Extract the [X, Y] coordinate from the center of the cell holding the provided text.  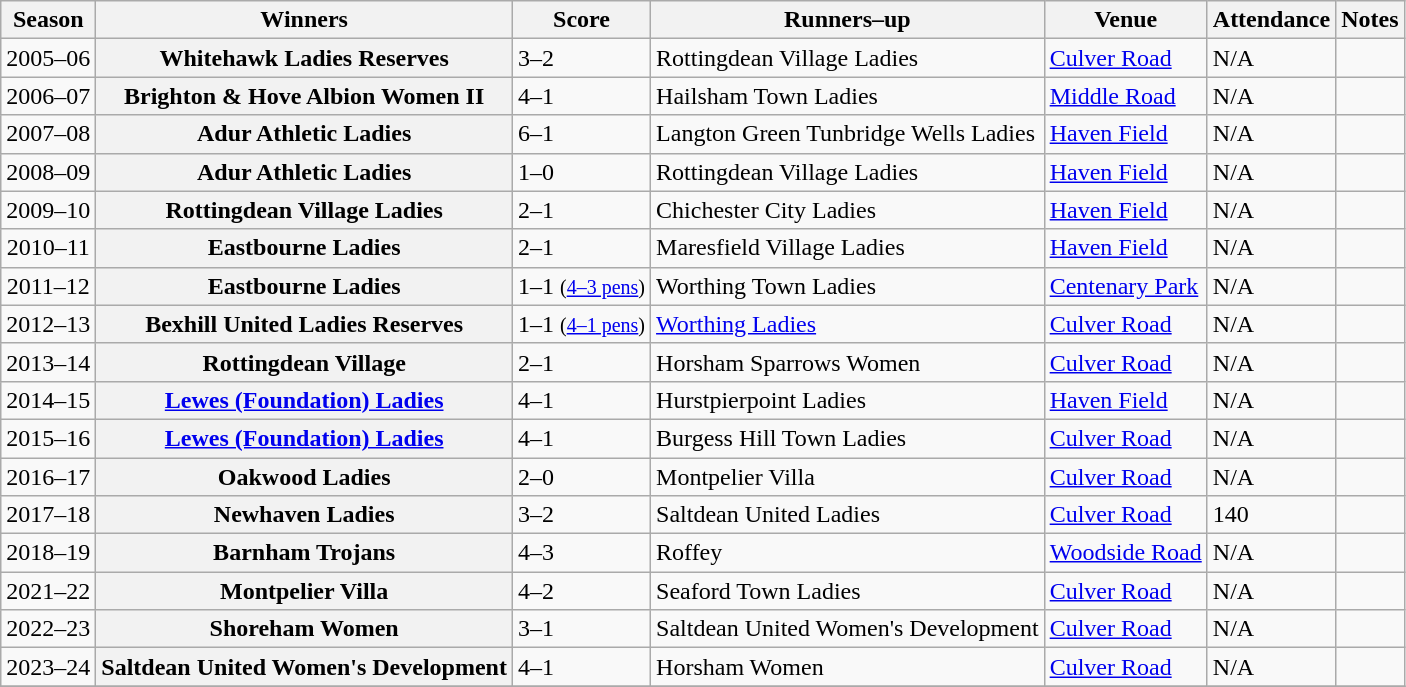
Middle Road [1126, 96]
2011–12 [48, 286]
Woodside Road [1126, 553]
Venue [1126, 20]
Whitehawk Ladies Reserves [304, 58]
Notes [1370, 20]
4–3 [581, 553]
2005–06 [48, 58]
2014–15 [48, 400]
2021–22 [48, 591]
2018–19 [48, 553]
Horsham Women [848, 667]
Saltdean United Ladies [848, 515]
6–1 [581, 134]
Worthing Ladies [848, 324]
Worthing Town Ladies [848, 286]
Oakwood Ladies [304, 477]
Roffey [848, 553]
2015–16 [48, 438]
Barnham Trojans [304, 553]
Bexhill United Ladies Reserves [304, 324]
Horsham Sparrows Women [848, 362]
Seaford Town Ladies [848, 591]
2012–13 [48, 324]
Newhaven Ladies [304, 515]
Maresfield Village Ladies [848, 248]
1–1 (4–3 pens) [581, 286]
Chichester City Ladies [848, 210]
Winners [304, 20]
2008–09 [48, 172]
2013–14 [48, 362]
2009–10 [48, 210]
Runners–up [848, 20]
Centenary Park [1126, 286]
3–1 [581, 629]
Burgess Hill Town Ladies [848, 438]
1–0 [581, 172]
Season [48, 20]
2023–24 [48, 667]
2006–07 [48, 96]
2010–11 [48, 248]
2–0 [581, 477]
2016–17 [48, 477]
Langton Green Tunbridge Wells Ladies [848, 134]
Shoreham Women [304, 629]
Hailsham Town Ladies [848, 96]
Rottingdean Village [304, 362]
2007–08 [48, 134]
2017–18 [48, 515]
Brighton & Hove Albion Women II [304, 96]
Score [581, 20]
4–2 [581, 591]
140 [1271, 515]
Hurstpierpoint Ladies [848, 400]
Attendance [1271, 20]
1–1 (4–1 pens) [581, 324]
2022–23 [48, 629]
